Output the (X, Y) coordinate of the center of the cell containing the given text.  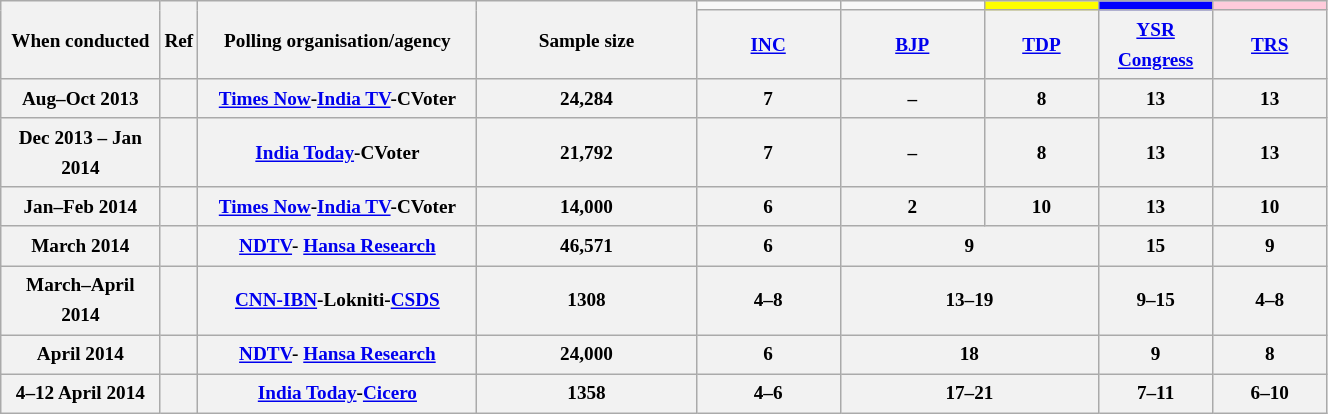
Ref (179, 40)
BJP (912, 44)
India Today-Cicero (338, 394)
TRS (1270, 44)
46,571 (586, 246)
6–10 (1270, 394)
18 (969, 354)
1308 (586, 300)
When conducted (80, 40)
4–12 April 2014 (80, 394)
Polling organisation/agency (338, 40)
2 (912, 206)
21,792 (586, 152)
April 2014 (80, 354)
INC (768, 44)
CNN-IBN-Lokniti-CSDS (338, 300)
24,000 (586, 354)
Sample size (586, 40)
TDP (1041, 44)
India Today-CVoter (338, 152)
9–15 (1156, 300)
March 2014 (80, 246)
24,284 (586, 98)
4–6 (768, 394)
14,000 (586, 206)
7–11 (1156, 394)
Aug–Oct 2013 (80, 98)
Jan–Feb 2014 (80, 206)
1358 (586, 394)
17–21 (969, 394)
March–April 2014 (80, 300)
YSR Congress (1156, 44)
Dec 2013 – Jan 2014 (80, 152)
15 (1156, 246)
13–19 (969, 300)
